Detect which cell encompasses the target text, then output its (X, Y) center coordinate. 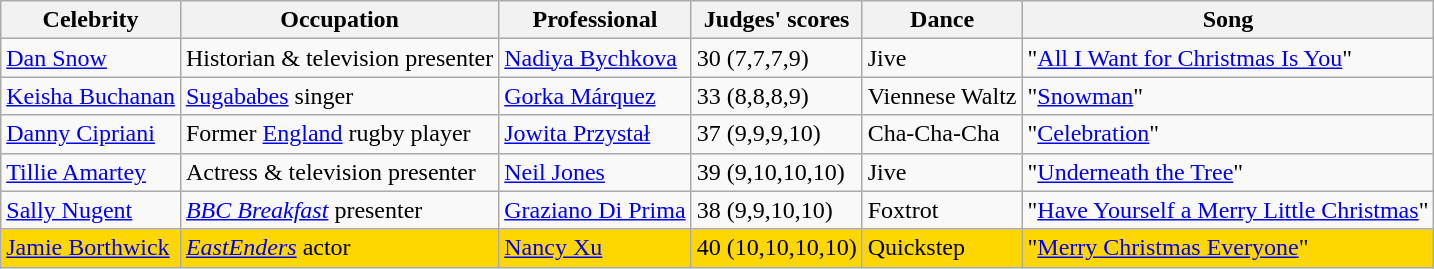
Keisha Buchanan (91, 96)
Former England rugby player (339, 134)
Gorka Márquez (595, 96)
Occupation (339, 20)
Song (1228, 20)
BBC Breakfast presenter (339, 210)
33 (8,8,8,9) (776, 96)
40 (10,10,10,10) (776, 248)
Historian & television presenter (339, 58)
Cha-Cha-Cha (942, 134)
"Merry Christmas Everyone" (1228, 248)
Neil Jones (595, 172)
Judges' scores (776, 20)
"Underneath the Tree" (1228, 172)
38 (9,9,10,10) (776, 210)
Celebrity (91, 20)
Graziano Di Prima (595, 210)
"Snowman" (1228, 96)
Nancy Xu (595, 248)
Nadiya Bychkova (595, 58)
Jowita Przystał (595, 134)
Actress & television presenter (339, 172)
Quickstep (942, 248)
30 (7,7,7,9) (776, 58)
Sally Nugent (91, 210)
Tillie Amartey (91, 172)
"Celebration" (1228, 134)
Professional (595, 20)
Danny Cipriani (91, 134)
"All I Want for Christmas Is You" (1228, 58)
Dance (942, 20)
Jamie Borthwick (91, 248)
"Have Yourself a Merry Little Christmas" (1228, 210)
EastEnders actor (339, 248)
Dan Snow (91, 58)
Foxtrot (942, 210)
37 (9,9,9,10) (776, 134)
Viennese Waltz (942, 96)
39 (9,10,10,10) (776, 172)
Sugababes singer (339, 96)
